Determine the [x, y] coordinate at the center of the cell enclosing the given text.  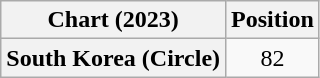
Chart (2023) [114, 20]
South Korea (Circle) [114, 58]
Position [273, 20]
82 [273, 58]
